Return [x, y] of the center of cell containing provided text 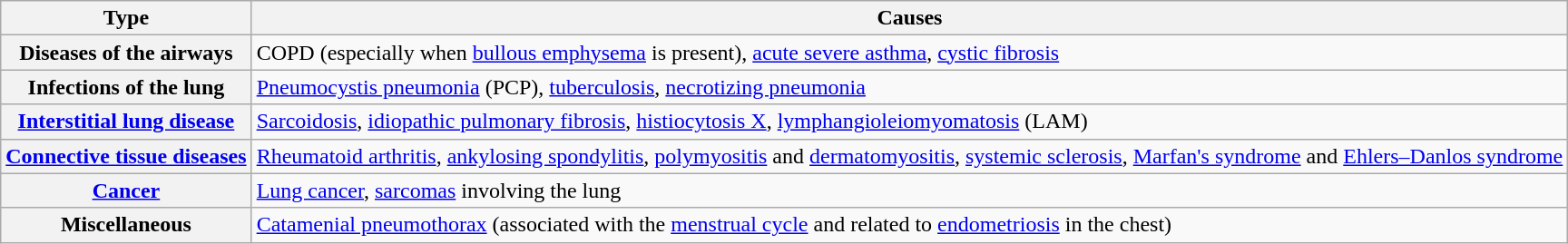
Catamenial pneumothorax (associated with the menstrual cycle and related to endometriosis in the chest) [909, 225]
Type [126, 18]
Interstitial lung disease [126, 122]
Connective tissue diseases [126, 156]
Cancer [126, 190]
Sarcoidosis, idiopathic pulmonary fibrosis, histiocytosis X, lymphangioleiomyomatosis (LAM) [909, 122]
COPD (especially when bullous emphysema is present), acute severe asthma, cystic fibrosis [909, 53]
Pneumocystis pneumonia (PCP), tuberculosis, necrotizing pneumonia [909, 87]
Causes [909, 18]
Diseases of the airways [126, 53]
Rheumatoid arthritis, ankylosing spondylitis, polymyositis and dermatomyositis, systemic sclerosis, Marfan's syndrome and Ehlers–Danlos syndrome [909, 156]
Lung cancer, sarcomas involving the lung [909, 190]
Infections of the lung [126, 87]
Miscellaneous [126, 225]
